Capture the cell that displays the provided text and extract its (x, y) central coordinate. 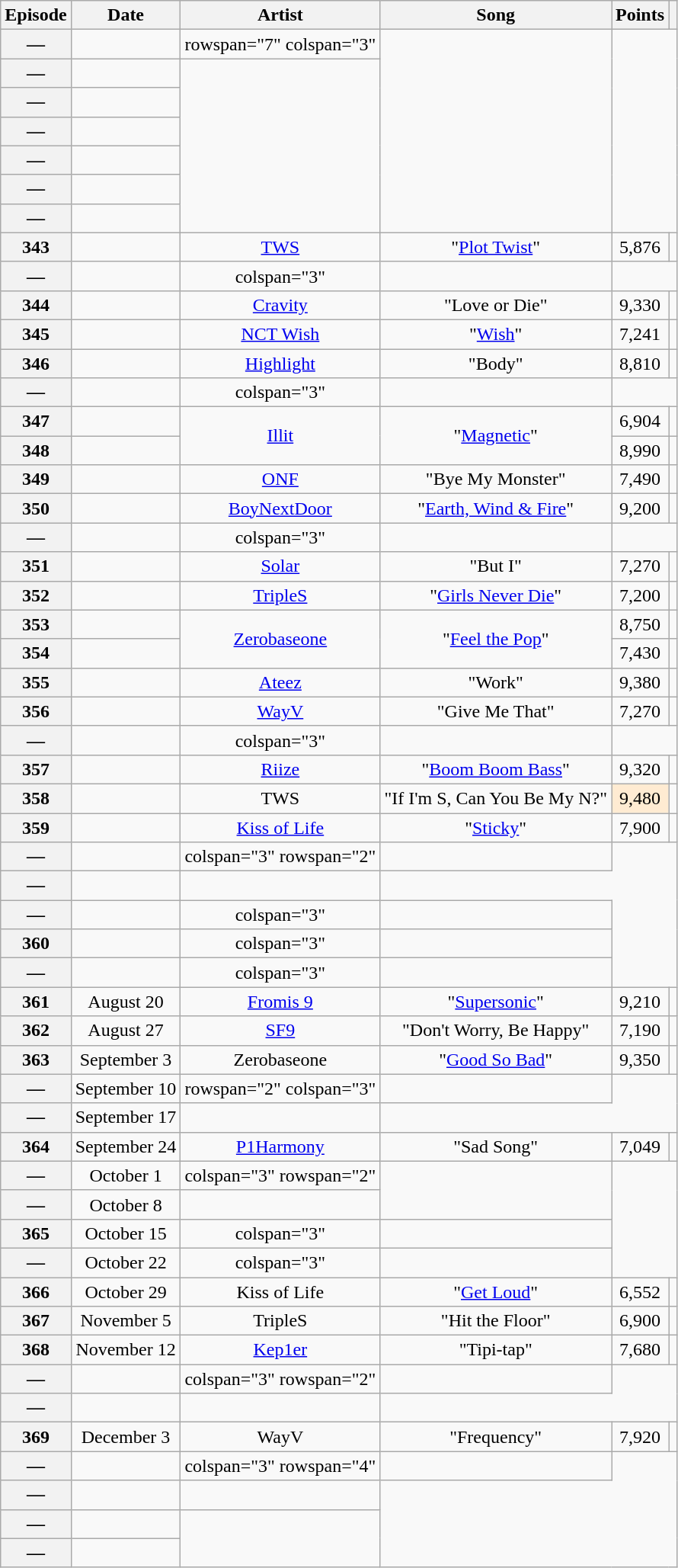
"Plot Twist" (496, 247)
September 17 (126, 1117)
348 (36, 451)
"Body" (496, 364)
365 (36, 1233)
Kep1er (280, 1350)
7,190 (640, 1031)
354 (36, 653)
9,320 (640, 769)
"Don't Worry, Be Happy" (496, 1031)
"Give Me That" (496, 711)
7,430 (640, 653)
"Good So Bad" (496, 1060)
9,380 (640, 682)
366 (36, 1292)
November 12 (126, 1350)
350 (36, 508)
7,049 (640, 1146)
Song (496, 15)
October 22 (126, 1262)
August 27 (126, 1031)
"Boom Boom Bass" (496, 769)
SF9 (280, 1031)
"Tipi-tap" (496, 1350)
7,900 (640, 827)
Artist (280, 15)
Ateez (280, 682)
rowspan="2" colspan="3" (280, 1089)
"Sticky" (496, 827)
6,904 (640, 422)
"Love or Die" (496, 305)
October 1 (126, 1175)
356 (36, 711)
367 (36, 1321)
colspan="3" rowspan="4" (280, 1466)
8,810 (640, 364)
rowspan="7" colspan="3" (280, 44)
7,680 (640, 1350)
"Get Loud" (496, 1292)
September 3 (126, 1060)
368 (36, 1350)
9,210 (640, 1002)
November 5 (126, 1321)
Points (640, 15)
"Feel the Pop" (496, 639)
347 (36, 422)
Cravity (280, 305)
October 15 (126, 1233)
ONF (280, 479)
6,552 (640, 1292)
9,330 (640, 305)
352 (36, 595)
"Bye My Monster" (496, 479)
362 (36, 1031)
"Wish" (496, 334)
7,241 (640, 334)
"Earth, Wind & Fire" (496, 508)
9,480 (640, 798)
"Work" (496, 682)
BoyNextDoor (280, 508)
5,876 (640, 247)
Riize (280, 769)
358 (36, 798)
Episode (36, 15)
343 (36, 247)
"Supersonic" (496, 1002)
Solar (280, 566)
NCT Wish (280, 334)
"Magnetic" (496, 436)
December 3 (126, 1437)
351 (36, 566)
8,750 (640, 624)
364 (36, 1146)
6,900 (640, 1321)
346 (36, 364)
360 (36, 944)
October 8 (126, 1204)
7,200 (640, 595)
363 (36, 1060)
Illit (280, 436)
October 29 (126, 1292)
P1Harmony (280, 1146)
7,920 (640, 1437)
344 (36, 305)
"Frequency" (496, 1437)
349 (36, 479)
7,490 (640, 479)
"But I" (496, 566)
"Girls Never Die" (496, 595)
9,200 (640, 508)
355 (36, 682)
August 20 (126, 1002)
345 (36, 334)
September 24 (126, 1146)
357 (36, 769)
9,350 (640, 1060)
8,990 (640, 451)
Fromis 9 (280, 1002)
Highlight (280, 364)
"If I'm S, Can You Be My N?" (496, 798)
September 10 (126, 1089)
"Hit the Floor" (496, 1321)
"Sad Song" (496, 1146)
353 (36, 624)
361 (36, 1002)
359 (36, 827)
Date (126, 15)
369 (36, 1437)
